Determine the (x, y) coordinate at the center of the cell enclosing the given text.  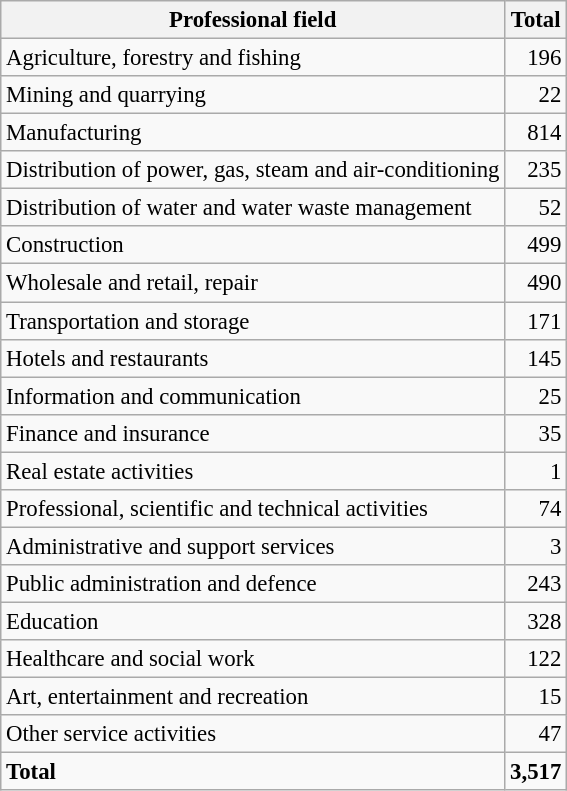
Distribution of water and water waste management (253, 208)
Art, entertainment and recreation (253, 697)
3,517 (536, 772)
Other service activities (253, 734)
499 (536, 245)
Wholesale and retail, repair (253, 283)
Agriculture, forestry and fishing (253, 58)
Transportation and storage (253, 321)
243 (536, 584)
171 (536, 321)
328 (536, 621)
Finance and insurance (253, 433)
35 (536, 433)
Administrative and support services (253, 546)
Distribution of power, gas, steam and air-conditioning (253, 170)
Construction (253, 245)
Information and communication (253, 396)
814 (536, 133)
74 (536, 509)
196 (536, 58)
235 (536, 170)
47 (536, 734)
Manufacturing (253, 133)
1 (536, 471)
52 (536, 208)
Professional, scientific and technical activities (253, 509)
Healthcare and social work (253, 659)
Mining and quarrying (253, 95)
Professional field (253, 20)
15 (536, 697)
Real estate activities (253, 471)
3 (536, 546)
22 (536, 95)
Public administration and defence (253, 584)
490 (536, 283)
25 (536, 396)
145 (536, 358)
122 (536, 659)
Education (253, 621)
Hotels and restaurants (253, 358)
